Return the [x, y] coordinate for the center point of the cell that contains the specified text.  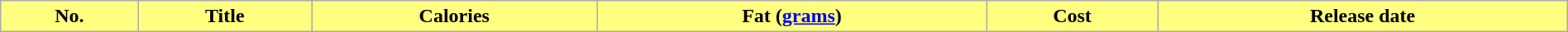
Release date [1363, 16]
Fat (grams) [792, 16]
No. [69, 16]
Cost [1072, 16]
Title [225, 16]
Calories [455, 16]
